Capture the cell that displays the provided text and extract its [X, Y] central coordinate. 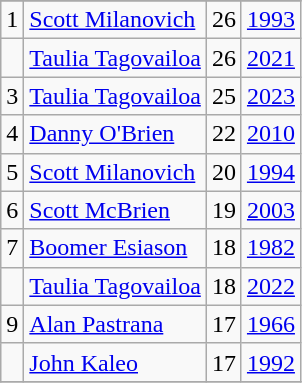
19 [224, 210]
2003 [270, 210]
22 [224, 134]
9 [12, 324]
3 [12, 96]
5 [12, 172]
1 [12, 20]
2023 [270, 96]
Boomer Esiason [116, 248]
7 [12, 248]
1966 [270, 324]
4 [12, 134]
Alan Pastrana [116, 324]
1993 [270, 20]
1982 [270, 248]
6 [12, 210]
1992 [270, 362]
Danny O'Brien [116, 134]
1994 [270, 172]
John Kaleo [116, 362]
2021 [270, 58]
2010 [270, 134]
2022 [270, 286]
20 [224, 172]
25 [224, 96]
Scott McBrien [116, 210]
